Return [x, y] of the center of cell containing provided text 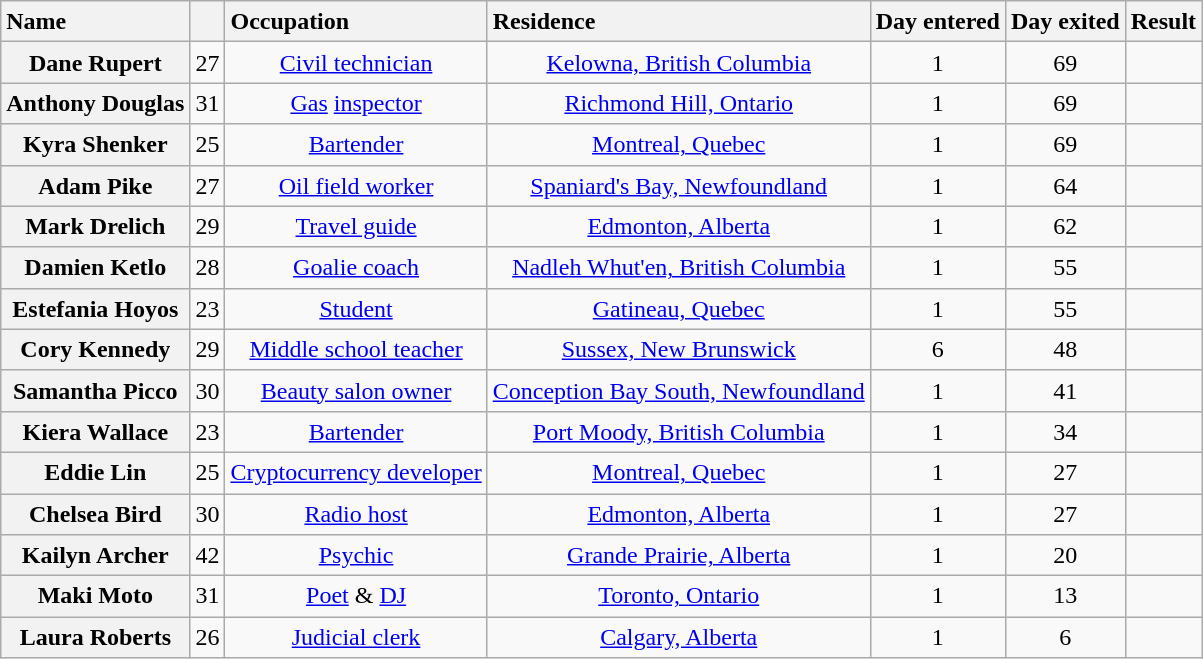
Day entered [938, 22]
Psychic [356, 556]
Gatineau, Quebec [678, 308]
Richmond Hill, Ontario [678, 104]
Student [356, 308]
28 [208, 268]
Radio host [356, 514]
41 [1065, 390]
Beauty salon owner [356, 390]
Conception Bay South, Newfoundland [678, 390]
Goalie coach [356, 268]
Residence [678, 22]
Estefania Hoyos [96, 308]
Laura Roberts [96, 638]
Kailyn Archer [96, 556]
Oil field worker [356, 186]
48 [1065, 350]
Name [96, 22]
Anthony Douglas [96, 104]
Travel guide [356, 226]
Spaniard's Bay, Newfoundland [678, 186]
Day exited [1065, 22]
64 [1065, 186]
26 [208, 638]
62 [1065, 226]
Civil technician [356, 62]
42 [208, 556]
Middle school teacher [356, 350]
Port Moody, British Columbia [678, 432]
Kelowna, British Columbia [678, 62]
Toronto, Ontario [678, 596]
Kyra Shenker [96, 144]
Gas inspector [356, 104]
Chelsea Bird [96, 514]
13 [1065, 596]
Sussex, New Brunswick [678, 350]
Dane Rupert [96, 62]
Grande Prairie, Alberta [678, 556]
Poet & DJ [356, 596]
Maki Moto [96, 596]
Result [1163, 22]
Samantha Picco [96, 390]
Mark Drelich [96, 226]
Damien Ketlo [96, 268]
Occupation [356, 22]
Kiera Wallace [96, 432]
Cryptocurrency developer [356, 472]
Adam Pike [96, 186]
Nadleh Whut'en, British Columbia [678, 268]
Eddie Lin [96, 472]
20 [1065, 556]
Calgary, Alberta [678, 638]
34 [1065, 432]
Judicial clerk [356, 638]
Cory Kennedy [96, 350]
